Return the [X, Y] coordinate for the center point of the cell that contains the specified text.  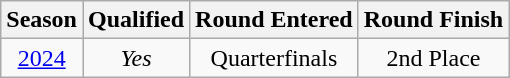
2nd Place [433, 58]
Round Finish [433, 20]
Round Entered [274, 20]
Qualified [136, 20]
Season [42, 20]
2024 [42, 58]
Quarterfinals [274, 58]
Yes [136, 58]
